Find where the given text appears and provide that cell's center as (X, Y) coordinate. 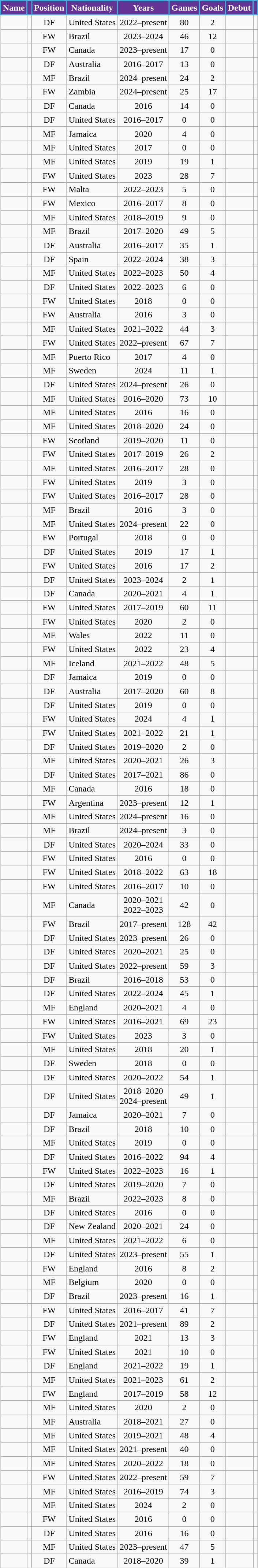
61 (184, 1380)
73 (184, 399)
2016–2020 (143, 399)
74 (184, 1491)
Goals (212, 8)
94 (184, 1157)
Games (184, 8)
21 (184, 733)
14 (184, 106)
53 (184, 980)
2016–2022 (143, 1157)
Malta (92, 190)
45 (184, 994)
58 (184, 1394)
Scotland (92, 440)
2016–2021 (143, 1021)
47 (184, 1547)
Debut (239, 8)
Iceland (92, 663)
35 (184, 245)
Spain (92, 259)
New Zealand (92, 1226)
33 (184, 845)
Belgium (92, 1282)
22 (184, 524)
2018–2019 (143, 217)
9 (184, 217)
20 (184, 1049)
2018–20202024–present (143, 1096)
2021–2023 (143, 1380)
46 (184, 36)
2020–2024 (143, 845)
2016–2018 (143, 980)
Mexico (92, 204)
128 (184, 924)
44 (184, 329)
Position (49, 8)
Name (14, 8)
39 (184, 1561)
38 (184, 259)
2020–20212022–2023 (143, 905)
Puerto Rico (92, 357)
2016–2019 (143, 1491)
Wales (92, 636)
40 (184, 1449)
80 (184, 22)
2017–2021 (143, 775)
41 (184, 1310)
54 (184, 1077)
Zambia (92, 92)
2019–2021 (143, 1435)
2017–present (143, 924)
55 (184, 1254)
50 (184, 273)
67 (184, 343)
63 (184, 872)
Argentina (92, 802)
2018–2022 (143, 872)
89 (184, 1324)
86 (184, 775)
Years (143, 8)
2018–2021 (143, 1422)
Portugal (92, 538)
69 (184, 1021)
27 (184, 1422)
Nationality (92, 8)
